Identify which cell holds the provided text, then report its [X, Y] central coordinate. 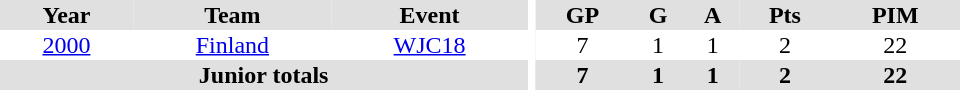
WJC18 [430, 45]
PIM [895, 15]
Event [430, 15]
G [658, 15]
Finland [232, 45]
Year [66, 15]
Junior totals [264, 75]
GP [582, 15]
A [712, 15]
Pts [784, 15]
2000 [66, 45]
Team [232, 15]
